Return [x, y] of the center of cell containing provided text 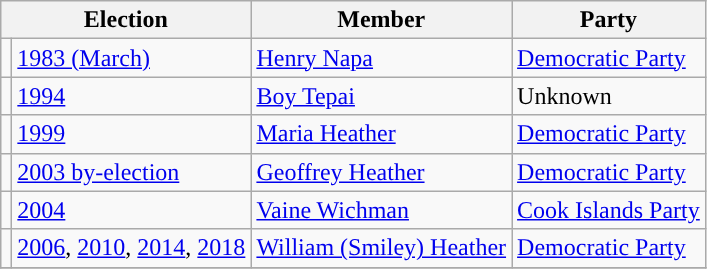
Vaine Wichman [382, 210]
Cook Islands Party [609, 210]
Geoffrey Heather [382, 172]
1999 [132, 134]
Party [609, 20]
Election [126, 20]
2004 [132, 210]
1994 [132, 96]
Maria Heather [382, 134]
William (Smiley) Heather [382, 248]
Member [382, 20]
Boy Tepai [382, 96]
1983 (March) [132, 58]
2006, 2010, 2014, 2018 [132, 248]
Unknown [609, 96]
2003 by-election [132, 172]
Henry Napa [382, 58]
